Return the (X, Y) coordinate for the center point of the cell that contains the specified text.  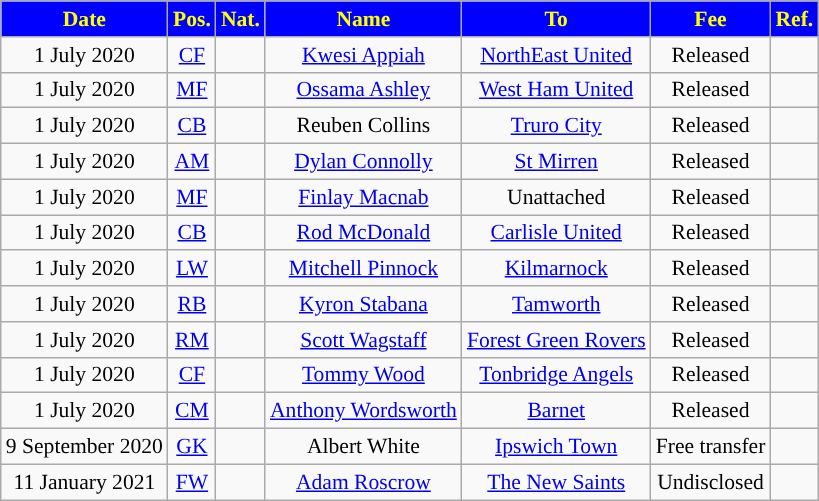
CM (192, 411)
Barnet (556, 411)
Anthony Wordsworth (364, 411)
Adam Roscrow (364, 482)
Tommy Wood (364, 375)
Date (84, 19)
Pos. (192, 19)
FW (192, 482)
Finlay Macnab (364, 197)
Albert White (364, 447)
Reuben Collins (364, 126)
Tonbridge Angels (556, 375)
Kwesi Appiah (364, 55)
Undisclosed (711, 482)
The New Saints (556, 482)
Truro City (556, 126)
Carlisle United (556, 233)
Rod McDonald (364, 233)
Nat. (240, 19)
Kilmarnock (556, 269)
Scott Wagstaff (364, 340)
NorthEast United (556, 55)
9 September 2020 (84, 447)
Free transfer (711, 447)
To (556, 19)
Ossama Ashley (364, 90)
Dylan Connolly (364, 162)
Unattached (556, 197)
RM (192, 340)
Tamworth (556, 304)
11 January 2021 (84, 482)
Forest Green Rovers (556, 340)
West Ham United (556, 90)
Mitchell Pinnock (364, 269)
Ipswich Town (556, 447)
Ref. (794, 19)
Name (364, 19)
Fee (711, 19)
RB (192, 304)
Kyron Stabana (364, 304)
St Mirren (556, 162)
GK (192, 447)
LW (192, 269)
AM (192, 162)
